For the text-containing cell, return its midpoint in (X, Y) coordinate format. 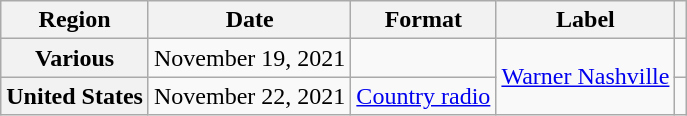
United States (75, 96)
November 22, 2021 (249, 96)
Format (424, 20)
Date (249, 20)
Region (75, 20)
Label (586, 20)
Warner Nashville (586, 77)
Country radio (424, 96)
November 19, 2021 (249, 58)
Various (75, 58)
